Output the (X, Y) coordinate of the center of the cell containing the given text.  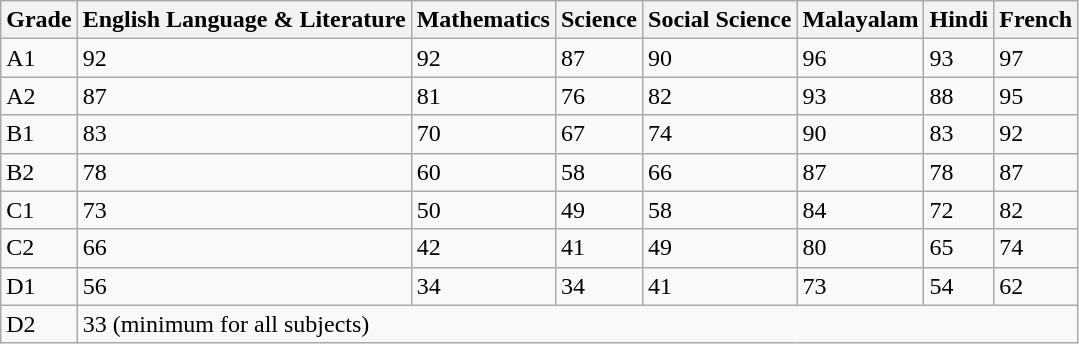
62 (1036, 286)
65 (959, 248)
96 (860, 58)
A1 (39, 58)
67 (598, 134)
60 (483, 172)
33 (minimum for all subjects) (578, 324)
97 (1036, 58)
95 (1036, 96)
D2 (39, 324)
Science (598, 20)
C1 (39, 210)
B2 (39, 172)
Mathematics (483, 20)
81 (483, 96)
76 (598, 96)
Social Science (720, 20)
50 (483, 210)
72 (959, 210)
80 (860, 248)
54 (959, 286)
Grade (39, 20)
A2 (39, 96)
88 (959, 96)
C2 (39, 248)
English Language & Literature (244, 20)
Hindi (959, 20)
70 (483, 134)
42 (483, 248)
Malayalam (860, 20)
84 (860, 210)
D1 (39, 286)
B1 (39, 134)
56 (244, 286)
French (1036, 20)
